Pinpoint the cell where the given text exists, returning its (x, y) midpoint coordinate. 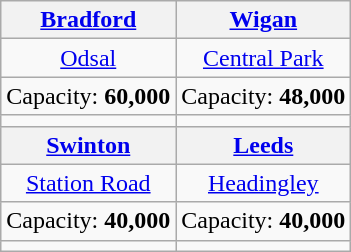
Swinton (88, 145)
Central Park (264, 58)
Bradford (88, 20)
Odsal (88, 58)
Headingley (264, 183)
Station Road (88, 183)
Wigan (264, 20)
Leeds (264, 145)
Capacity: 60,000 (88, 96)
Capacity: 48,000 (264, 96)
